Output the (X, Y) coordinate of the center of the cell containing the given text.  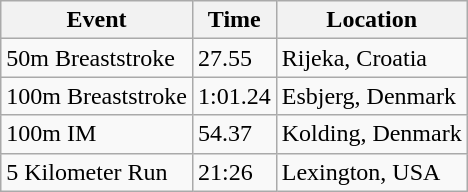
21:26 (234, 172)
50m Breaststroke (97, 58)
5 Kilometer Run (97, 172)
Location (372, 20)
Lexington, USA (372, 172)
27.55 (234, 58)
54.37 (234, 134)
Esbjerg, Denmark (372, 96)
Time (234, 20)
100m IM (97, 134)
Event (97, 20)
1:01.24 (234, 96)
100m Breaststroke (97, 96)
Kolding, Denmark (372, 134)
Rijeka, Croatia (372, 58)
